Provide the (X, Y) coordinate of the cell's center where the given text is located.  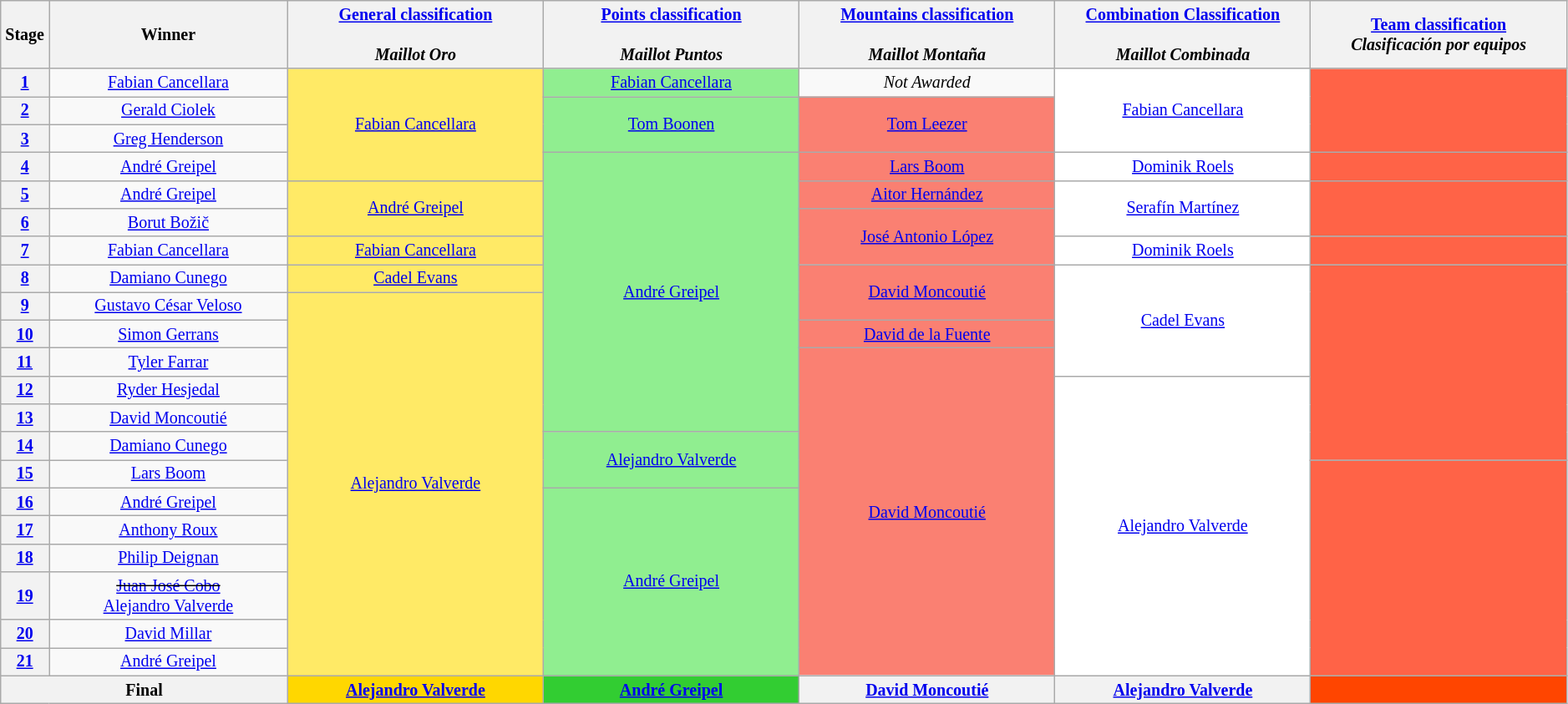
21 (25, 661)
Stage (25, 35)
11 (25, 362)
Tyler Farrar (169, 362)
20 (25, 633)
Tom Leezer (927, 125)
José Antonio López (927, 237)
David Millar (169, 633)
8 (25, 279)
Final (145, 690)
Team classificationClasificación por equipos (1439, 35)
Borut Božič (169, 222)
12 (25, 391)
Gustavo César Veloso (169, 306)
10 (25, 334)
Points classificationMaillot Puntos (671, 35)
Aitor Hernández (927, 194)
5 (25, 194)
Philip Deignan (169, 558)
Winner (169, 35)
16 (25, 503)
General classificationMaillot Oro (415, 35)
Ryder Hesjedal (169, 391)
3 (25, 139)
Simon Gerrans (169, 334)
David de la Fuente (927, 334)
Combination ClassificationMaillot Combinada (1183, 35)
18 (25, 558)
Juan José CoboAlejandro Valverde (169, 596)
15 (25, 474)
Tom Boonen (671, 125)
Serafín Martínez (1183, 209)
13 (25, 418)
9 (25, 306)
Gerald Ciolek (169, 110)
Mountains classificationMaillot Montaña (927, 35)
19 (25, 596)
14 (25, 446)
17 (25, 529)
Greg Henderson (169, 139)
7 (25, 251)
4 (25, 167)
1 (25, 84)
6 (25, 222)
Not Awarded (927, 84)
Anthony Roux (169, 529)
2 (25, 110)
